Return [X, Y] of the center of cell containing provided text 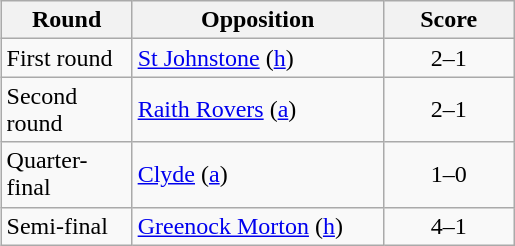
Raith Rovers (a) [258, 110]
4–1 [448, 226]
Semi-final [66, 226]
1–0 [448, 174]
Opposition [258, 20]
Round [66, 20]
Score [448, 20]
First round [66, 58]
Quarter-final [66, 174]
Clyde (a) [258, 174]
Greenock Morton (h) [258, 226]
Second round [66, 110]
St Johnstone (h) [258, 58]
